For the text-containing cell, return its midpoint in (x, y) coordinate format. 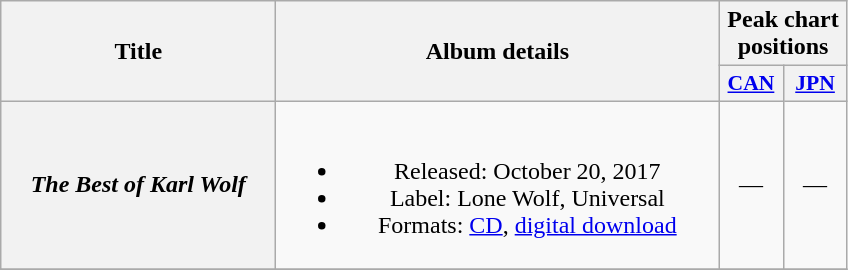
The Best of Karl Wolf (138, 184)
Album details (498, 52)
CAN (751, 84)
Peak chart positions (783, 34)
Released: October 20, 2017Label: Lone Wolf, UniversalFormats: CD, digital download (498, 184)
Title (138, 52)
JPN (815, 84)
